Provide the [x, y] coordinate of the cell's center where the given text is located.  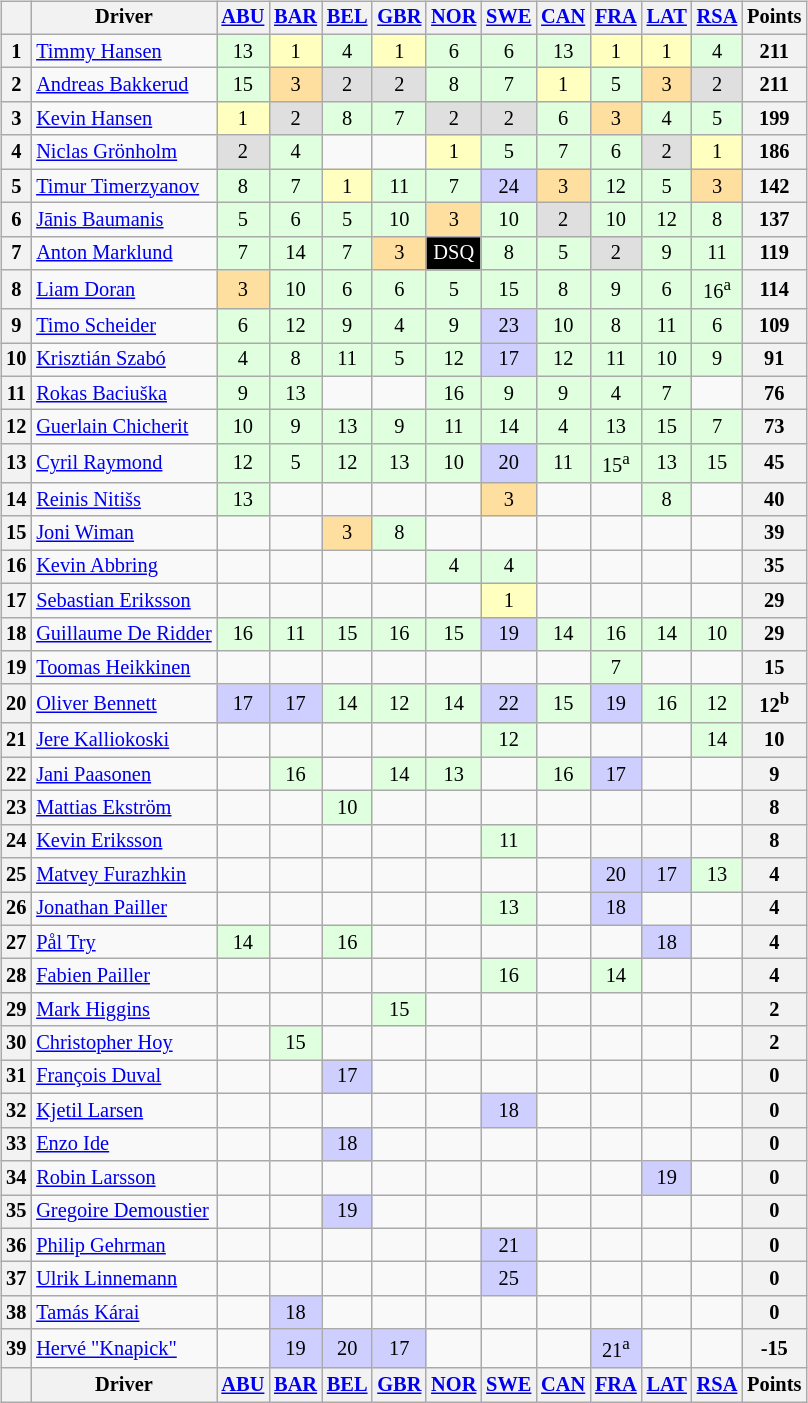
Tamás Kárai [124, 1312]
Timur Timerzyanov [124, 186]
21a [616, 1348]
40 [774, 499]
Reinis Nitišs [124, 499]
28 [16, 976]
37 [16, 1279]
26 [16, 909]
76 [774, 393]
Niclas Grönholm [124, 152]
Rokas Baciuška [124, 393]
Andreas Bakkerud [124, 85]
Guillaume De Ridder [124, 634]
12b [774, 704]
Joni Wiman [124, 533]
Mattias Ekström [124, 808]
31 [16, 1077]
Ulrik Linnemann [124, 1279]
Timmy Hansen [124, 51]
Oliver Bennett [124, 704]
Jani Paasonen [124, 774]
Kevin Abbring [124, 567]
Matvey Furazhkin [124, 875]
27 [16, 942]
Jere Kalliokoski [124, 740]
Guerlain Chicherit [124, 427]
Gregoire Demoustier [124, 1211]
Fabien Pailler [124, 976]
16a [717, 290]
Cyril Raymond [124, 462]
15a [616, 462]
Liam Doran [124, 290]
Anton Marklund [124, 253]
Enzo Ide [124, 1144]
Toomas Heikkinen [124, 668]
Timo Scheider [124, 326]
Christopher Hoy [124, 1043]
Hervé "Knapick" [124, 1348]
Krisztián Szabó [124, 359]
Philip Gehrman [124, 1245]
33 [16, 1144]
45 [774, 462]
142 [774, 186]
Kevin Eriksson [124, 841]
Jonathan Pailler [124, 909]
32 [16, 1111]
114 [774, 290]
Pål Try [124, 942]
199 [774, 119]
34 [16, 1178]
137 [774, 220]
119 [774, 253]
Jānis Baumanis [124, 220]
38 [16, 1312]
Mark Higgins [124, 1010]
73 [774, 427]
-15 [774, 1348]
Sebastian Eriksson [124, 600]
186 [774, 152]
109 [774, 326]
Kevin Hansen [124, 119]
Robin Larsson [124, 1178]
François Duval [124, 1077]
DSQ [454, 253]
30 [16, 1043]
36 [16, 1245]
91 [774, 359]
Kjetil Larsen [124, 1111]
